Find where the given text appears and provide that cell's center as (x, y) coordinate. 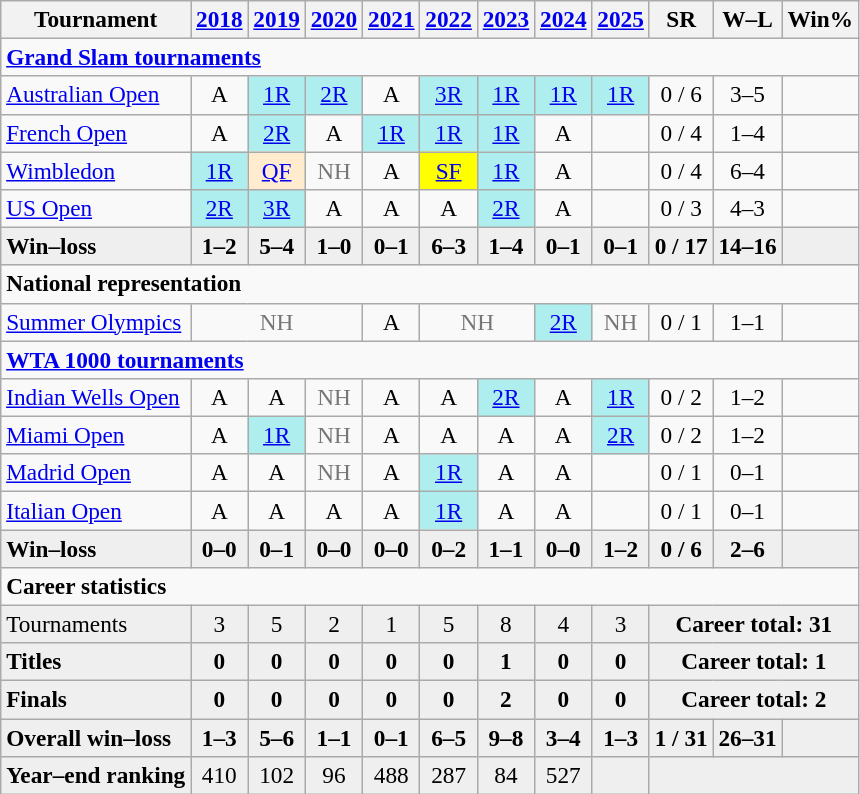
102 (276, 775)
2018 (220, 19)
Miami Open (96, 435)
26–31 (748, 737)
0–2 (448, 548)
1–0 (334, 246)
Finals (96, 699)
Wimbledon (96, 170)
8 (506, 624)
9–8 (506, 737)
0 / 17 (681, 246)
SR (681, 19)
5–6 (276, 737)
1 / 31 (681, 737)
2–6 (748, 548)
Win% (820, 19)
QF (276, 170)
Titles (96, 662)
Career total: 31 (754, 624)
French Open (96, 133)
Italian Open (96, 510)
3–4 (564, 737)
6–5 (448, 737)
0 / 3 (681, 208)
2024 (564, 19)
14–16 (748, 246)
2021 (392, 19)
6–4 (748, 170)
2025 (620, 19)
SF (448, 170)
Indian Wells Open (96, 397)
96 (334, 775)
Career total: 2 (754, 699)
Year–end ranking (96, 775)
2022 (448, 19)
2020 (334, 19)
US Open (96, 208)
Career total: 1 (754, 662)
410 (220, 775)
84 (506, 775)
488 (392, 775)
Tournament (96, 19)
Summer Olympics (96, 322)
4 (564, 624)
Grand Slam tournaments (430, 57)
3–5 (748, 95)
Career statistics (430, 586)
4–3 (748, 208)
2023 (506, 19)
National representation (430, 284)
W–L (748, 19)
Overall win–loss (96, 737)
5–4 (276, 246)
527 (564, 775)
Madrid Open (96, 473)
287 (448, 775)
2019 (276, 19)
6–3 (448, 246)
Australian Open (96, 95)
WTA 1000 tournaments (430, 359)
Tournaments (96, 624)
